Scan for the cell matching the given text and deliver its [X, Y] coordinate at center. 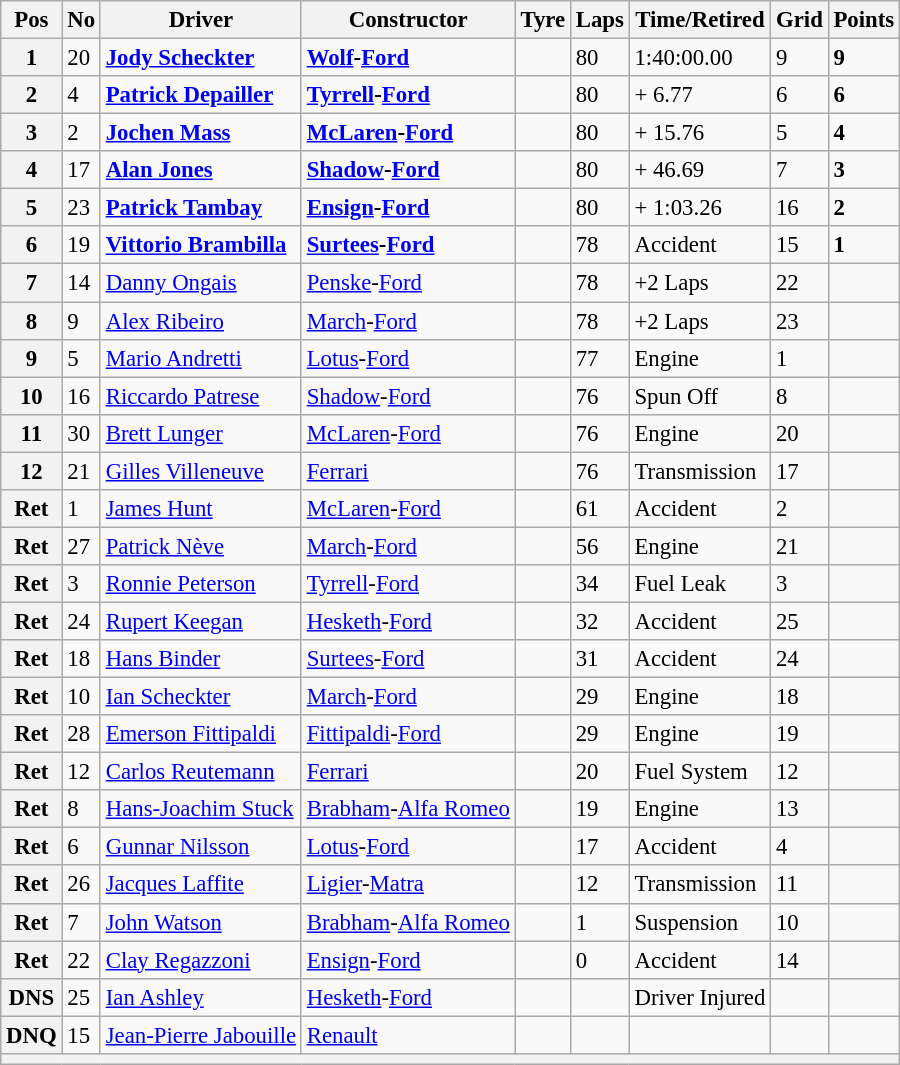
Fittipaldi-Ford [408, 734]
Patrick Nève [200, 546]
Alex Ribeiro [200, 321]
Ligier-Matra [408, 885]
Mario Andretti [200, 358]
James Hunt [200, 509]
+ 1:03.26 [700, 208]
Driver Injured [700, 997]
Spun Off [700, 396]
30 [81, 433]
13 [800, 809]
Jochen Mass [200, 133]
Fuel Leak [700, 584]
Rupert Keegan [200, 621]
Danny Ongais [200, 283]
Ronnie Peterson [200, 584]
34 [600, 584]
77 [600, 358]
Constructor [408, 20]
Clay Regazzoni [200, 960]
Emerson Fittipaldi [200, 734]
DNS [32, 997]
Wolf-Ford [408, 58]
Patrick Depailler [200, 95]
32 [600, 621]
56 [600, 546]
Alan Jones [200, 170]
Fuel System [700, 772]
Suspension [700, 922]
Gunnar Nilsson [200, 847]
61 [600, 509]
28 [81, 734]
31 [600, 659]
+ 46.69 [700, 170]
26 [81, 885]
Carlos Reutemann [200, 772]
Points [864, 20]
+ 15.76 [700, 133]
Driver [200, 20]
No [81, 20]
John Watson [200, 922]
+ 6.77 [700, 95]
27 [81, 546]
Jody Scheckter [200, 58]
0 [600, 960]
1:40:00.00 [700, 58]
Ian Ashley [200, 997]
Brett Lunger [200, 433]
Hans-Joachim Stuck [200, 809]
DNQ [32, 1035]
Laps [600, 20]
Riccardo Patrese [200, 396]
Ian Scheckter [200, 697]
Hans Binder [200, 659]
Pos [32, 20]
Time/Retired [700, 20]
Patrick Tambay [200, 208]
Tyre [542, 20]
Gilles Villeneuve [200, 471]
Grid [800, 20]
Penske-Ford [408, 283]
Renault [408, 1035]
Jean-Pierre Jabouille [200, 1035]
Vittorio Brambilla [200, 245]
Jacques Laffite [200, 885]
